Output the [x, y] coordinate of the center of the cell containing the given text.  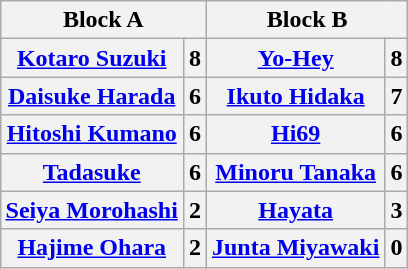
Hayata [295, 210]
Minoru Tanaka [295, 172]
Ikuto Hidaka [295, 96]
Hitoshi Kumano [92, 134]
Block A [103, 20]
Daisuke Harada [92, 96]
Seiya Morohashi [92, 210]
Kotaro Suzuki [92, 58]
Block B [306, 20]
Tadasuke [92, 172]
Hi69 [295, 134]
3 [396, 210]
0 [396, 248]
Hajime Ohara [92, 248]
7 [396, 96]
Junta Miyawaki [295, 248]
Yo-Hey [295, 58]
